From the cell containing the given text, extract its center point as (x, y) coordinate. 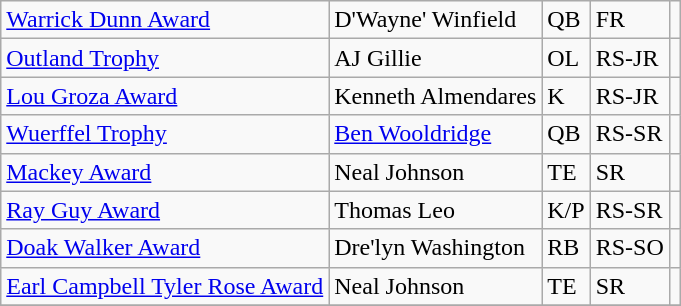
Kenneth Almendares (436, 96)
Lou Groza Award (165, 96)
Outland Trophy (165, 58)
Wuerffel Trophy (165, 134)
K (566, 96)
Mackey Award (165, 172)
D'Wayne' Winfield (436, 20)
Warrick Dunn Award (165, 20)
RS-SO (630, 248)
RB (566, 248)
OL (566, 58)
Ray Guy Award (165, 210)
Ben Wooldridge (436, 134)
Thomas Leo (436, 210)
Dre'lyn Washington (436, 248)
Earl Campbell Tyler Rose Award (165, 286)
AJ Gillie (436, 58)
FR (630, 20)
K/P (566, 210)
Doak Walker Award (165, 248)
